For the text-containing cell, return its midpoint in [X, Y] coordinate format. 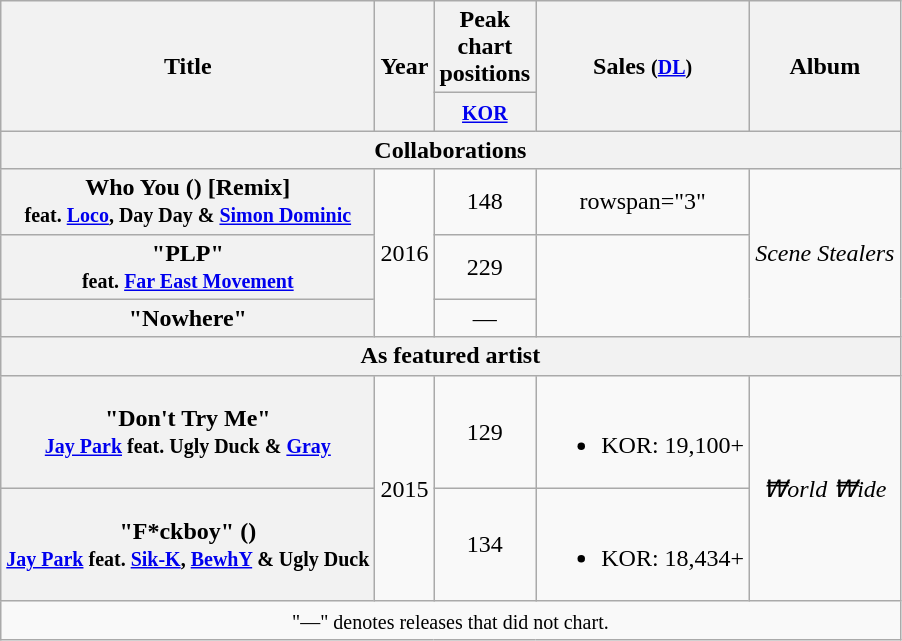
"Nowhere" [188, 318]
— [485, 318]
134 [485, 544]
Album [825, 66]
148 [485, 202]
2015 [404, 488]
"—" denotes releases that did not chart. [450, 620]
129 [485, 432]
"F*ckboy" () Jay Park feat. Sik-K, BewhY & Ugly Duck [188, 544]
2016 [404, 253]
229 [485, 266]
As featured artist [450, 356]
Scene Stealers [825, 253]
Collaborations [450, 150]
Year [404, 66]
KOR: 19,100+ [643, 432]
Title [188, 66]
Sales (DL) [643, 66]
"Don't Try Me" Jay Park feat. Ugly Duck & Gray [188, 432]
Who You () [Remix] feat. Loco, Day Day & Simon Dominic [188, 202]
KOR: 18,434+ [643, 544]
KOR [485, 112]
₩orld ₩ide [825, 488]
rowspan="3" [643, 202]
Peak chart positions [485, 47]
"PLP" feat. Far East Movement [188, 266]
